Extract the [X, Y] coordinate from the center of the cell holding the provided text.  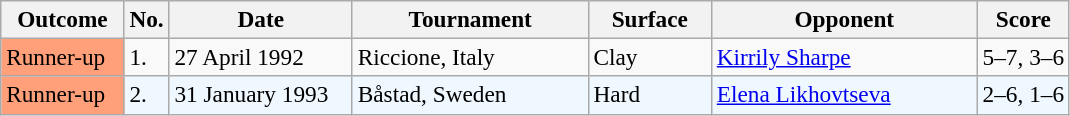
Båstad, Sweden [470, 95]
27 April 1992 [260, 57]
Elena Likhovtseva [844, 95]
31 January 1993 [260, 95]
2–6, 1–6 [1023, 95]
5–7, 3–6 [1023, 57]
Tournament [470, 19]
Date [260, 19]
Kirrily Sharpe [844, 57]
Outcome [62, 19]
No. [146, 19]
Riccione, Italy [470, 57]
1. [146, 57]
Score [1023, 19]
Surface [650, 19]
Opponent [844, 19]
Hard [650, 95]
2. [146, 95]
Clay [650, 57]
